Identify which cell holds the provided text, then report its [X, Y] central coordinate. 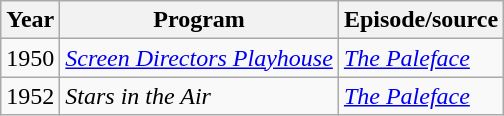
Episode/source [420, 20]
Stars in the Air [200, 96]
Screen Directors Playhouse [200, 58]
1952 [30, 96]
Program [200, 20]
1950 [30, 58]
Year [30, 20]
